Find where the given text appears and provide that cell's center as (x, y) coordinate. 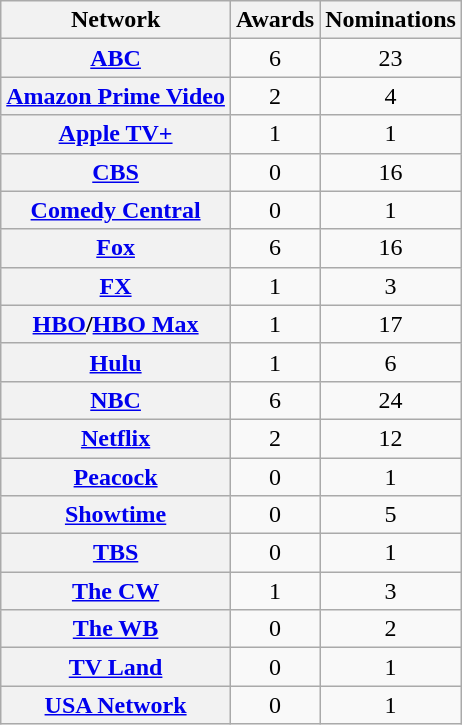
Apple TV+ (116, 134)
ABC (116, 58)
Amazon Prime Video (116, 96)
Awards (274, 20)
The CW (116, 591)
24 (391, 400)
Peacock (116, 477)
CBS (116, 172)
NBC (116, 400)
TV Land (116, 667)
5 (391, 515)
Netflix (116, 438)
TBS (116, 553)
The WB (116, 629)
23 (391, 58)
Hulu (116, 362)
Fox (116, 248)
FX (116, 286)
17 (391, 324)
Nominations (391, 20)
4 (391, 96)
USA Network (116, 705)
Network (116, 20)
Comedy Central (116, 210)
Showtime (116, 515)
12 (391, 438)
HBO/HBO Max (116, 324)
